From the cell containing the given text, extract its center point as (X, Y) coordinate. 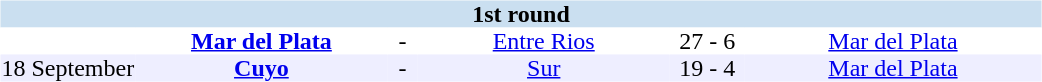
Entre Rios (544, 42)
Sur (544, 68)
Cuyo (262, 68)
18 September (68, 68)
1st round (520, 14)
27 - 6 (707, 42)
19 - 4 (707, 68)
